For the text-containing cell, return its midpoint in (X, Y) coordinate format. 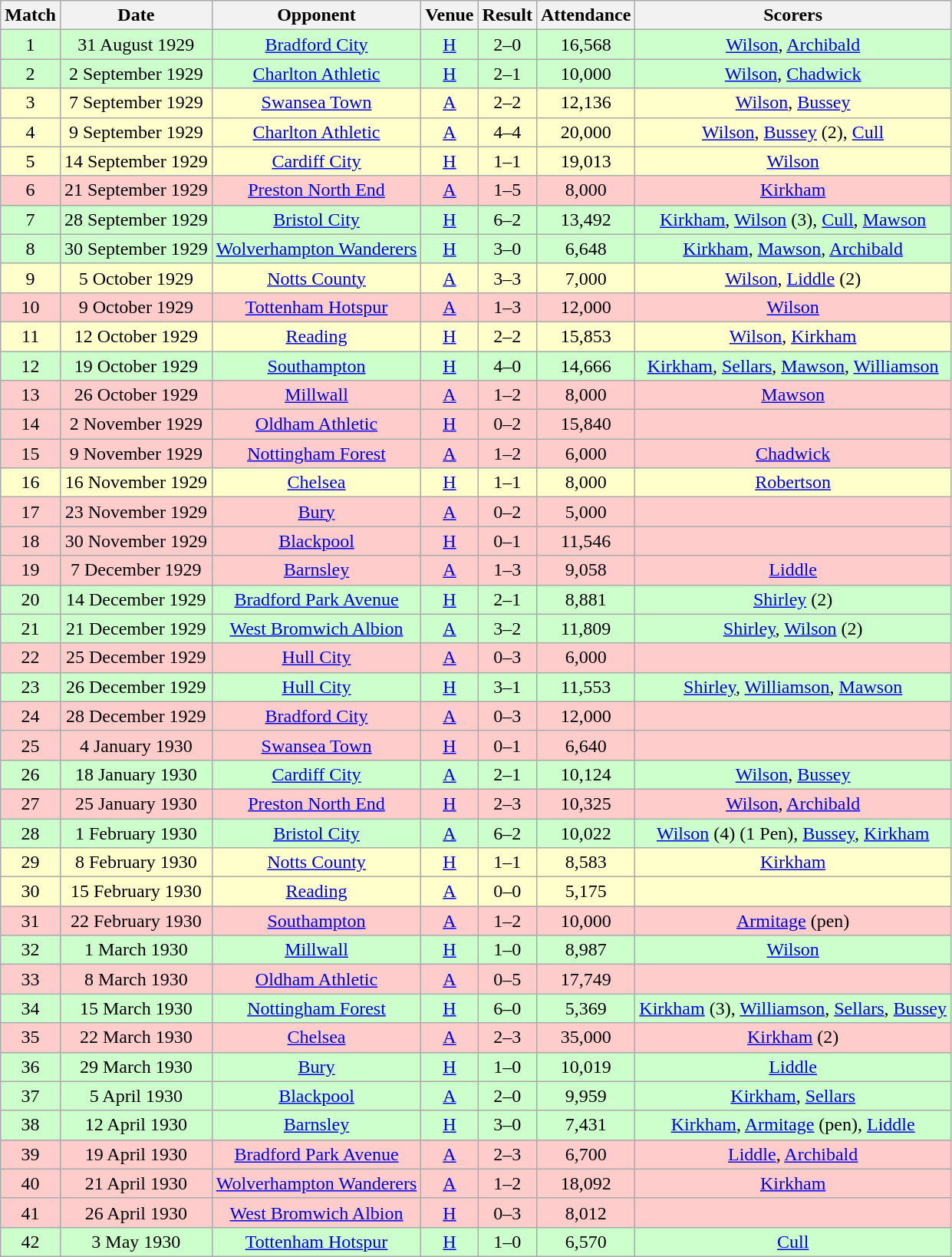
21 April 1930 (136, 1183)
3–1 (507, 687)
8 (31, 249)
1 March 1930 (136, 950)
25 (31, 745)
12 October 1929 (136, 336)
Kirkham, Sellars (793, 1096)
30 (31, 892)
16,568 (585, 45)
39 (31, 1154)
Shirley (2) (793, 599)
19 October 1929 (136, 366)
19 April 1930 (136, 1154)
18,092 (585, 1183)
Wilson (4) (1 Pen), Bussey, Kirkham (793, 833)
1 February 1930 (136, 833)
12,136 (585, 103)
16 November 1929 (136, 483)
29 (31, 863)
29 March 1930 (136, 1067)
8 March 1930 (136, 979)
17 (31, 512)
32 (31, 950)
19,013 (585, 161)
14 (31, 424)
22 (31, 658)
Cull (793, 1242)
Opponent (316, 15)
10,019 (585, 1067)
41 (31, 1212)
Date (136, 15)
7 September 1929 (136, 103)
7 (31, 219)
11 (31, 336)
12 (31, 366)
Venue (450, 15)
14,666 (585, 366)
14 September 1929 (136, 161)
5,000 (585, 512)
21 (31, 628)
5,175 (585, 892)
Kirkham, Armitage (pen), Liddle (793, 1125)
Attendance (585, 15)
0–5 (507, 979)
5,369 (585, 1008)
3 May 1930 (136, 1242)
12 April 1930 (136, 1125)
7,000 (585, 278)
26 (31, 774)
Kirkham, Sellars, Mawson, Williamson (793, 366)
26 December 1929 (136, 687)
30 November 1929 (136, 541)
Kirkham (2) (793, 1038)
38 (31, 1125)
22 February 1930 (136, 921)
Robertson (793, 483)
21 December 1929 (136, 628)
4–4 (507, 132)
8,881 (585, 599)
8,583 (585, 863)
15 February 1930 (136, 892)
20,000 (585, 132)
20 (31, 599)
17,749 (585, 979)
10,124 (585, 774)
34 (31, 1008)
18 January 1930 (136, 774)
6,570 (585, 1242)
7,431 (585, 1125)
37 (31, 1096)
26 October 1929 (136, 395)
Match (31, 15)
6,648 (585, 249)
7 December 1929 (136, 570)
1 (31, 45)
15 March 1930 (136, 1008)
23 November 1929 (136, 512)
21 September 1929 (136, 190)
9 November 1929 (136, 454)
4 (31, 132)
30 September 1929 (136, 249)
Shirley, Wilson (2) (793, 628)
5 October 1929 (136, 278)
6,640 (585, 745)
15,840 (585, 424)
2 November 1929 (136, 424)
10 (31, 307)
Armitage (pen) (793, 921)
27 (31, 803)
25 December 1929 (136, 658)
2 (31, 74)
8,987 (585, 950)
10,325 (585, 803)
28 September 1929 (136, 219)
18 (31, 541)
Shirley, Williamson, Mawson (793, 687)
31 August 1929 (136, 45)
2 September 1929 (136, 74)
13 (31, 395)
9 October 1929 (136, 307)
5 April 1930 (136, 1096)
1–5 (507, 190)
22 March 1930 (136, 1038)
Wilson, Chadwick (793, 74)
10,022 (585, 833)
5 (31, 161)
0–0 (507, 892)
Kirkham (3), Williamson, Sellars, Bussey (793, 1008)
8 February 1930 (136, 863)
13,492 (585, 219)
4–0 (507, 366)
Kirkham, Mawson, Archibald (793, 249)
28 December 1929 (136, 716)
42 (31, 1242)
3–2 (507, 628)
28 (31, 833)
36 (31, 1067)
15,853 (585, 336)
4 January 1930 (136, 745)
Kirkham, Wilson (3), Cull, Mawson (793, 219)
14 December 1929 (136, 599)
9,058 (585, 570)
31 (31, 921)
24 (31, 716)
Mawson (793, 395)
9 September 1929 (136, 132)
9 (31, 278)
35,000 (585, 1038)
Result (507, 15)
16 (31, 483)
25 January 1930 (136, 803)
6–0 (507, 1008)
6 (31, 190)
19 (31, 570)
23 (31, 687)
40 (31, 1183)
3 (31, 103)
Wilson, Kirkham (793, 336)
11,809 (585, 628)
3–3 (507, 278)
33 (31, 979)
11,553 (585, 687)
Wilson, Liddle (2) (793, 278)
26 April 1930 (136, 1212)
11,546 (585, 541)
35 (31, 1038)
Scorers (793, 15)
8,012 (585, 1212)
Wilson, Bussey (2), Cull (793, 132)
Chadwick (793, 454)
15 (31, 454)
Liddle, Archibald (793, 1154)
6,700 (585, 1154)
9,959 (585, 1096)
